Return the [X, Y] coordinate for the center point of the cell that contains the specified text.  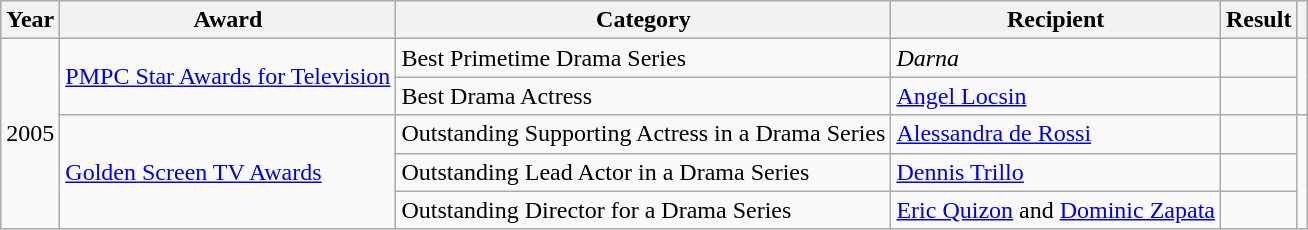
2005 [30, 134]
Darna [1056, 58]
Dennis Trillo [1056, 172]
Eric Quizon and Dominic Zapata [1056, 210]
Angel Locsin [1056, 96]
Outstanding Director for a Drama Series [644, 210]
Result [1259, 20]
Year [30, 20]
PMPC Star Awards for Television [228, 77]
Alessandra de Rossi [1056, 134]
Category [644, 20]
Award [228, 20]
Recipient [1056, 20]
Outstanding Lead Actor in a Drama Series [644, 172]
Best Primetime Drama Series [644, 58]
Golden Screen TV Awards [228, 172]
Best Drama Actress [644, 96]
Outstanding Supporting Actress in a Drama Series [644, 134]
